Output the (X, Y) coordinate of the center of the cell containing the given text.  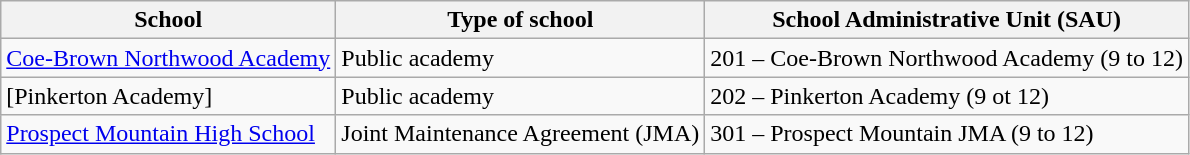
Joint Maintenance Agreement (JMA) (520, 134)
School Administrative Unit (SAU) (947, 20)
Coe-Brown Northwood Academy (168, 58)
301 – Prospect Mountain JMA (9 to 12) (947, 134)
202 – Pinkerton Academy (9 ot 12) (947, 96)
[Pinkerton Academy] (168, 96)
Prospect Mountain High School (168, 134)
School (168, 20)
Type of school (520, 20)
201 – Coe-Brown Northwood Academy (9 to 12) (947, 58)
